Return [X, Y] of the center of cell containing provided text 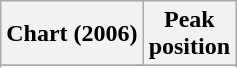
Peakposition [189, 34]
Chart (2006) [72, 34]
